Search for the cell housing the specified text and yield its [x, y] center coordinate. 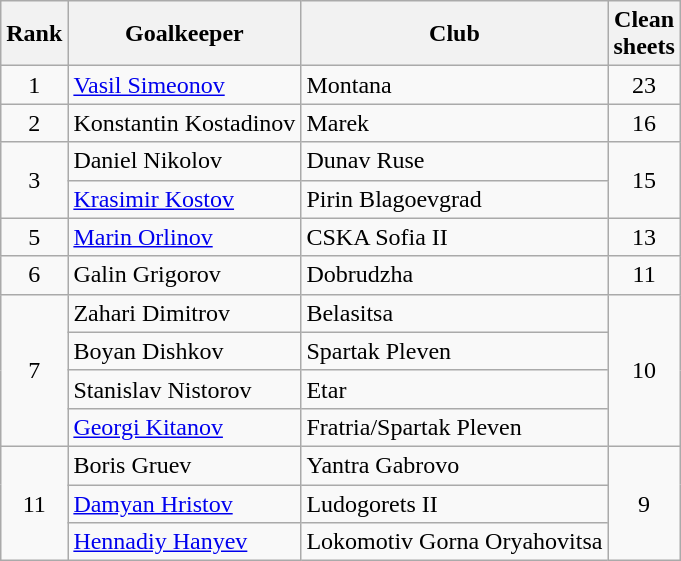
Dunav Ruse [454, 161]
Ludogorets II [454, 503]
Georgi Kitanov [184, 427]
Damyan Hristov [184, 503]
10 [644, 370]
23 [644, 85]
9 [644, 503]
Spartak Pleven [454, 351]
Daniel Nikolov [184, 161]
Stanislav Nistorov [184, 389]
2 [34, 123]
13 [644, 237]
7 [34, 370]
Cleansheets [644, 34]
Zahari Dimitrov [184, 313]
Dobrudzha [454, 275]
Club [454, 34]
Belasitsa [454, 313]
3 [34, 180]
6 [34, 275]
Yantra Gabrovo [454, 465]
15 [644, 180]
Lokomotiv Gorna Oryahovitsa [454, 542]
Boyan Dishkov [184, 351]
16 [644, 123]
Goalkeeper [184, 34]
Marek [454, 123]
Galin Grigorov [184, 275]
Krasimir Kostov [184, 199]
Pirin Blagoevgrad [454, 199]
Montana [454, 85]
1 [34, 85]
Rank [34, 34]
5 [34, 237]
Fratria/Spartak Pleven [454, 427]
CSKA Sofia II [454, 237]
Hennadiy Hanyev [184, 542]
Boris Gruev [184, 465]
Marin Orlinov [184, 237]
Konstantin Kostadinov [184, 123]
Etar [454, 389]
Vasil Simeonov [184, 85]
